Output the (x, y) coordinate of the center of the cell containing the given text.  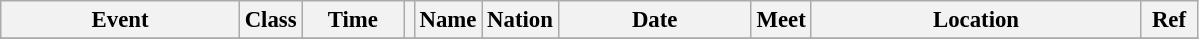
Ref (1169, 20)
Location (976, 20)
Time (353, 20)
Meet (781, 20)
Date (654, 20)
Name (448, 20)
Class (270, 20)
Event (120, 20)
Nation (520, 20)
